Capture the cell that displays the provided text and extract its [x, y] central coordinate. 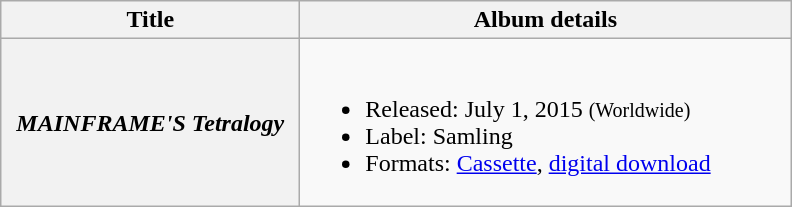
Released: July 1, 2015 (Worldwide)Label: SamlingFormats: Cassette, digital download [546, 122]
Album details [546, 20]
Title [150, 20]
MAINFRAME'S Tetralogy [150, 122]
